Find where the given text appears and provide that cell's center as [x, y] coordinate. 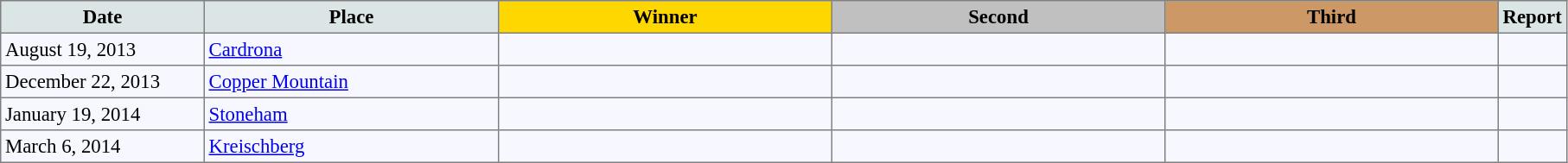
Copper Mountain [351, 82]
Kreischberg [351, 147]
January 19, 2014 [103, 114]
Cardrona [351, 49]
March 6, 2014 [103, 147]
Third [1332, 17]
Place [351, 17]
Winner [666, 17]
Stoneham [351, 114]
Second [998, 17]
August 19, 2013 [103, 49]
Report [1532, 17]
Date [103, 17]
December 22, 2013 [103, 82]
